Return the (x, y) coordinate for the center point of the cell that contains the specified text.  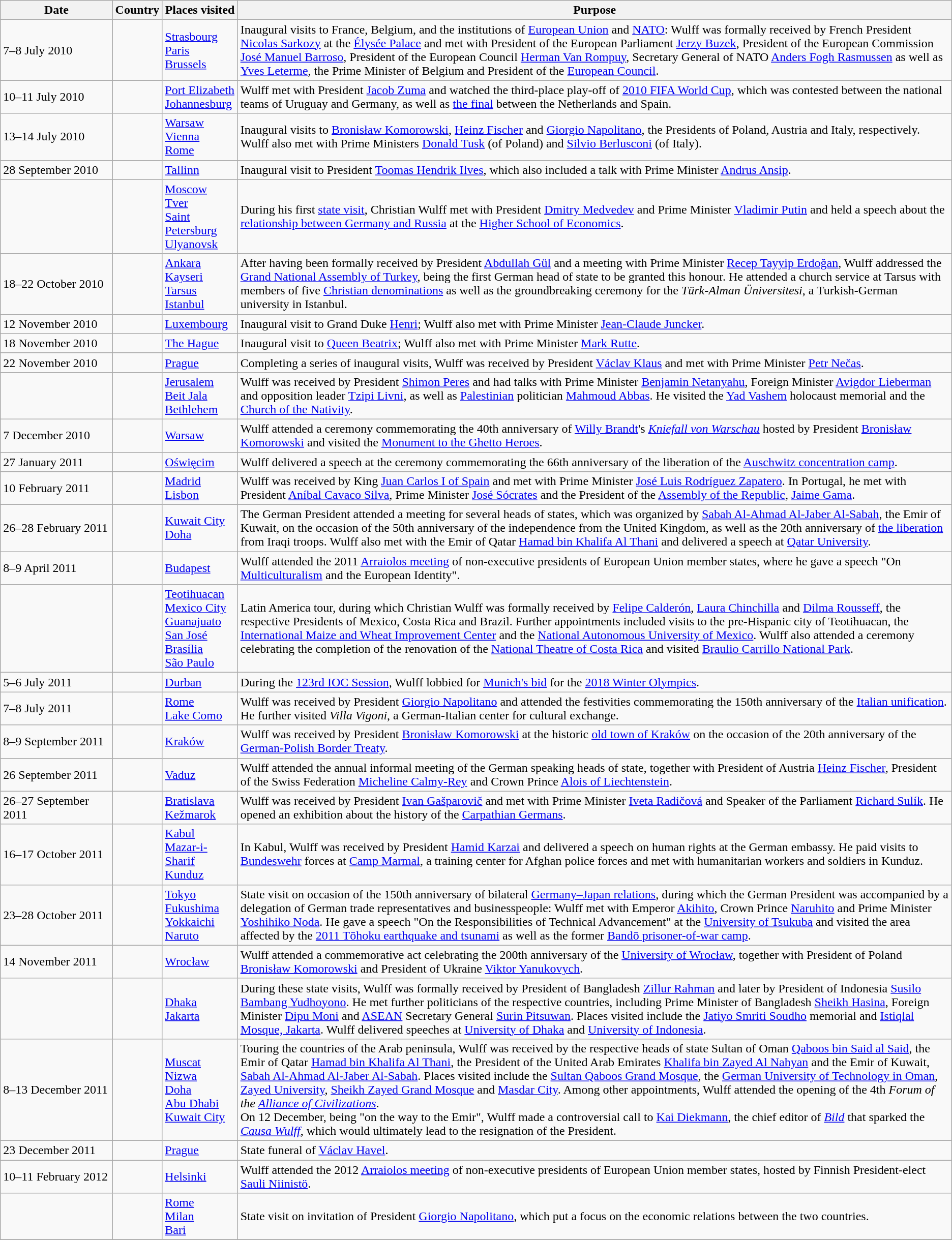
RomeMilanBari (200, 1217)
Places visited (200, 10)
Budapest (200, 568)
Kraków (200, 741)
Inaugural visit to Grand Duke Henri; Wulff also met with Prime Minister Jean-Claude Juncker. (594, 324)
18 November 2010 (56, 343)
MadridLisbon (200, 488)
26–27 September 2011 (56, 807)
MuscatNizwaDohaAbu DhabiKuwait City (200, 1090)
5–6 July 2011 (56, 682)
10 February 2011 (56, 488)
26–28 February 2011 (56, 528)
8–9 September 2011 (56, 741)
Completing a series of inaugural visits, Wulff was received by President Václav Klaus and met with Prime Minister Petr Nečas. (594, 362)
During the 123rd IOC Session, Wulff lobbied for Munich's bid for the 2018 Winter Olympics. (594, 682)
MoscowTverSaint PetersburgUlyanovsk (200, 217)
State funeral of Václav Havel. (594, 1150)
10–11 July 2010 (56, 97)
26 September 2011 (56, 775)
Kuwait CityDoha (200, 528)
10–11 February 2012 (56, 1176)
8–13 December 2011 (56, 1090)
Tallinn (200, 170)
Port ElizabethJohannesburg (200, 97)
23–28 October 2011 (56, 915)
22 November 2010 (56, 362)
23 December 2011 (56, 1150)
KabulMazar-i-SharifKunduz (200, 854)
Oświęcim (200, 462)
Vaduz (200, 775)
TeotihuacanMexico CityGuanajuatoSan JoséBrasíliaSão Paulo (200, 628)
28 September 2010 (56, 170)
JerusalemBeit JalaBethlehem (200, 396)
Country (137, 10)
Wrocław (200, 962)
27 January 2011 (56, 462)
12 November 2010 (56, 324)
State visit on invitation of President Giorgio Napolitano, which put a focus on the economic relations between the two countries. (594, 1217)
Inaugural visit to President Toomas Hendrik Ilves, which also included a talk with Prime Minister Andrus Ansip. (594, 170)
18–22 October 2010 (56, 284)
13–14 July 2010 (56, 137)
BratislavaKežmarok (200, 807)
Inaugural visit to Queen Beatrix; Wulff also met with Prime Minister Mark Rutte. (594, 343)
AnkaraKayseriTarsusIstanbul (200, 284)
14 November 2011 (56, 962)
Helsinki (200, 1176)
Purpose (594, 10)
Durban (200, 682)
7–8 July 2011 (56, 709)
StrasbourgParisBrussels (200, 50)
7 December 2010 (56, 435)
The Hague (200, 343)
Warsaw (200, 435)
Luxembourg (200, 324)
Date (56, 10)
Wulff delivered a speech at the ceremony commemorating the 66th anniversary of the liberation of the Auschwitz concentration camp. (594, 462)
8–9 April 2011 (56, 568)
DhakaJakarta (200, 1009)
WarsawViennaRome (200, 137)
16–17 October 2011 (56, 854)
TokyoFukushimaYokkaichiNaruto (200, 915)
RomeLake Como (200, 709)
7–8 July 2010 (56, 50)
